Locate the cell with the specified text and output its [X, Y] center coordinate. 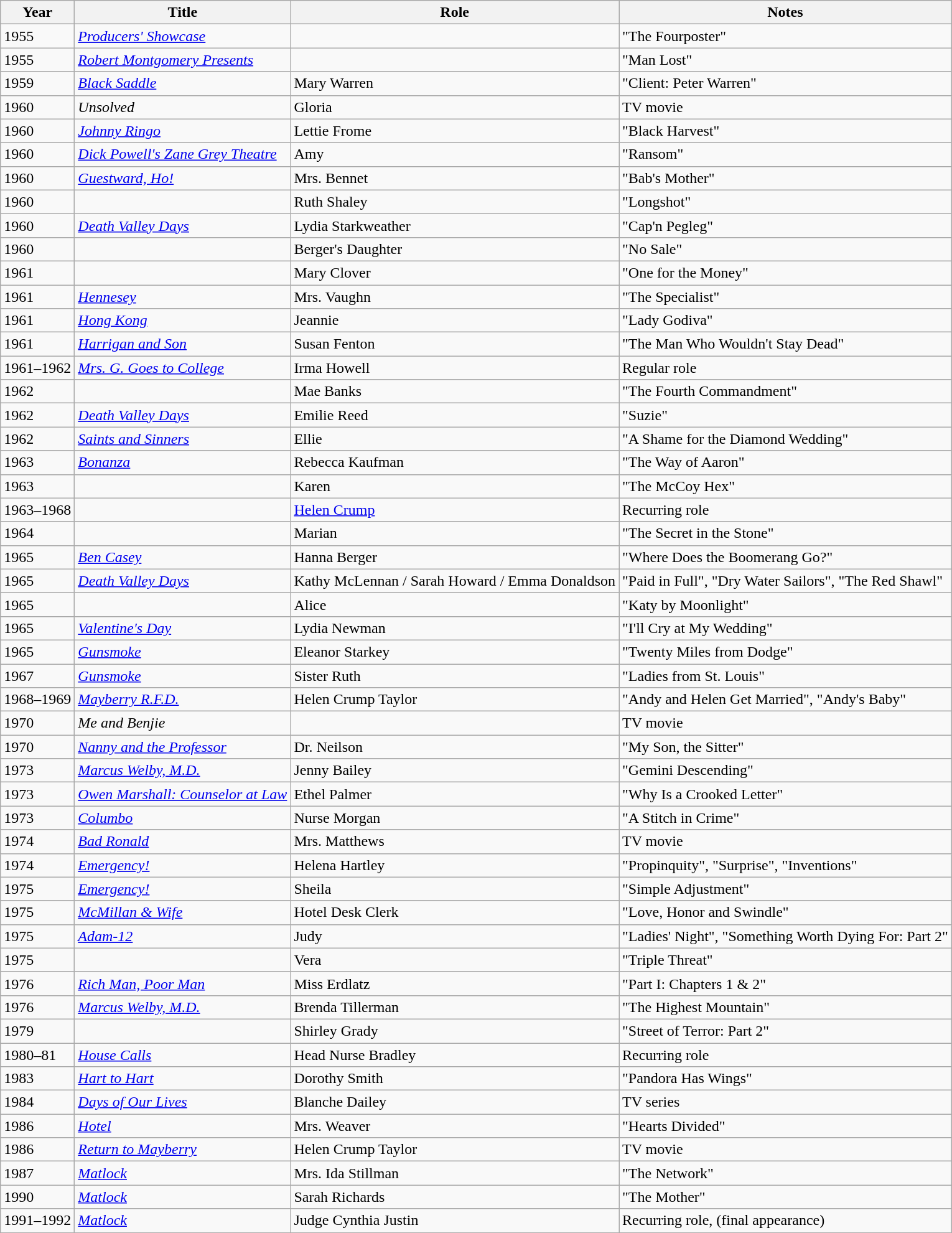
Nurse Morgan [455, 818]
Lydia Newman [455, 628]
Mrs. Ida Stillman [455, 1173]
Ruth Shaley [455, 202]
Nanny and the Professor [183, 747]
Robert Montgomery Presents [183, 60]
Hong Kong [183, 321]
Bad Ronald [183, 842]
1967 [37, 675]
"Simple Adjustment" [785, 889]
Emilie Reed [455, 415]
Lydia Starkweather [455, 225]
"Pandora Has Wings" [785, 1079]
"My Son, the Sitter" [785, 747]
Sheila [455, 889]
Title [183, 12]
"Bab's Mother" [785, 178]
"Client: Peter Warren" [785, 83]
TV series [785, 1102]
Ellie [455, 439]
"A Shame for the Diamond Wedding" [785, 439]
Hotel [183, 1126]
"Andy and Helen Get Married", "Andy's Baby" [785, 700]
Johnny Ringo [183, 131]
Dick Powell's Zane Grey Theatre [183, 154]
Jenny Bailey [455, 771]
Year [37, 12]
Mae Banks [455, 391]
"Ladies' Night", "Something Worth Dying For: Part 2" [785, 936]
1961–1962 [37, 368]
Columbo [183, 818]
"Why Is a Crooked Letter" [785, 794]
"The Specialist" [785, 297]
"Longshot" [785, 202]
"I'll Cry at My Wedding" [785, 628]
"Where Does the Boomerang Go?" [785, 557]
"Propinquity", "Surprise", "Inventions" [785, 865]
Role [455, 12]
Rich Man, Poor Man [183, 983]
Berger's Daughter [455, 249]
Dr. Neilson [455, 747]
"Hearts Divided" [785, 1126]
Gloria [455, 107]
Hennesey [183, 297]
"Gemini Descending" [785, 771]
Sarah Richards [455, 1197]
Jeannie [455, 321]
"Katy by Moonlight" [785, 604]
Notes [785, 12]
"The Fourth Commandment" [785, 391]
Eleanor Starkey [455, 652]
"Street of Terror: Part 2" [785, 1031]
Recurring role, (final appearance) [785, 1221]
1980–81 [37, 1055]
"The Highest Mountain" [785, 1007]
"Paid in Full", "Dry Water Sailors", "The Red Shawl" [785, 581]
Hotel Desk Clerk [455, 912]
1979 [37, 1031]
"The Man Who Wouldn't Stay Dead" [785, 344]
1983 [37, 1079]
Valentine's Day [183, 628]
1959 [37, 83]
"No Sale" [785, 249]
Blanche Dailey [455, 1102]
Hart to Hart [183, 1079]
Miss Erdlatz [455, 983]
"The Network" [785, 1173]
Vera [455, 960]
Unsolved [183, 107]
Mary Clover [455, 273]
Me and Benjie [183, 723]
Black Saddle [183, 83]
"Triple Threat" [785, 960]
"The Fourposter" [785, 36]
Rebecca Kaufman [455, 462]
Bonanza [183, 462]
Days of Our Lives [183, 1102]
Mayberry R.F.D. [183, 700]
Head Nurse Bradley [455, 1055]
"Man Lost" [785, 60]
1984 [37, 1102]
1990 [37, 1197]
"Suzie" [785, 415]
"Lady Godiva" [785, 321]
"Twenty Miles from Dodge" [785, 652]
Helen Crump [455, 510]
1987 [37, 1173]
Mary Warren [455, 83]
"The Way of Aaron" [785, 462]
Brenda Tillerman [455, 1007]
"Ransom" [785, 154]
"The McCoy Hex" [785, 486]
Judge Cynthia Justin [455, 1221]
"A Stitch in Crime" [785, 818]
Kathy McLennan / Sarah Howard / Emma Donaldson [455, 581]
Mrs. Bennet [455, 178]
Guestward, Ho! [183, 178]
McMillan & Wife [183, 912]
Saints and Sinners [183, 439]
Sister Ruth [455, 675]
1963–1968 [37, 510]
1964 [37, 533]
Mrs. Matthews [455, 842]
"The Secret in the Stone" [785, 533]
Alice [455, 604]
Dorothy Smith [455, 1079]
Regular role [785, 368]
Marian [455, 533]
Return to Mayberry [183, 1150]
Karen [455, 486]
"Black Harvest" [785, 131]
Judy [455, 936]
Helena Hartley [455, 865]
"The Mother" [785, 1197]
Lettie Frome [455, 131]
Amy [455, 154]
"Love, Honor and Swindle" [785, 912]
Producers' Showcase [183, 36]
"Part I: Chapters 1 & 2" [785, 983]
Mrs. G. Goes to College [183, 368]
Shirley Grady [455, 1031]
Hanna Berger [455, 557]
"One for the Money" [785, 273]
Irma Howell [455, 368]
Mrs. Weaver [455, 1126]
1991–1992 [37, 1221]
Harrigan and Son [183, 344]
House Calls [183, 1055]
1968–1969 [37, 700]
Susan Fenton [455, 344]
Ben Casey [183, 557]
Adam-12 [183, 936]
Mrs. Vaughn [455, 297]
Ethel Palmer [455, 794]
Owen Marshall: Counselor at Law [183, 794]
"Ladies from St. Louis" [785, 675]
"Cap'n Pegleg" [785, 225]
